Determine the [x, y] coordinate at the center of the cell enclosing the given text.  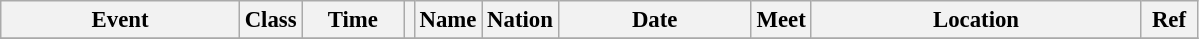
Event [120, 20]
Ref [1169, 20]
Time [353, 20]
Date [654, 20]
Class [270, 20]
Nation [520, 20]
Meet [781, 20]
Name [448, 20]
Location [976, 20]
